Scan for the cell matching the given text and deliver its [x, y] coordinate at center. 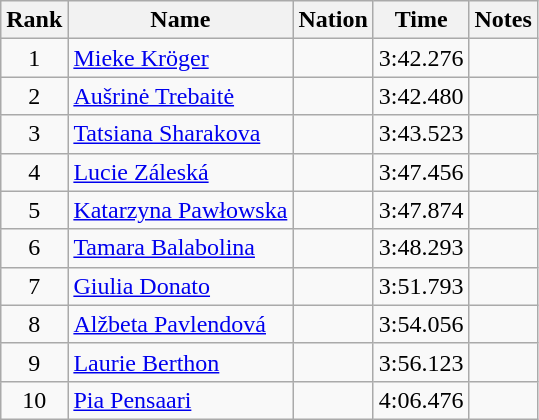
2 [34, 96]
3:56.123 [421, 362]
Laurie Berthon [180, 362]
3:47.874 [421, 210]
3 [34, 134]
Lucie Záleská [180, 172]
Tatsiana Sharakova [180, 134]
Nation [333, 20]
3:42.276 [421, 58]
1 [34, 58]
3:48.293 [421, 248]
3:42.480 [421, 96]
3:51.793 [421, 286]
3:47.456 [421, 172]
10 [34, 400]
Giulia Donato [180, 286]
Alžbeta Pavlendová [180, 324]
9 [34, 362]
5 [34, 210]
Pia Pensaari [180, 400]
Rank [34, 20]
3:43.523 [421, 134]
7 [34, 286]
Tamara Balabolina [180, 248]
6 [34, 248]
3:54.056 [421, 324]
4 [34, 172]
4:06.476 [421, 400]
Katarzyna Pawłowska [180, 210]
Notes [503, 20]
Aušrinė Trebaitė [180, 96]
Name [180, 20]
Time [421, 20]
Mieke Kröger [180, 58]
8 [34, 324]
